Find where the given text appears and provide that cell's center as [x, y] coordinate. 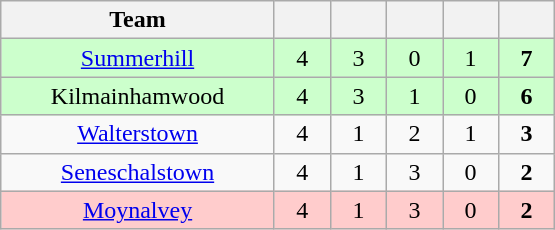
Moynalvey [138, 210]
6 [527, 96]
Summerhill [138, 58]
Seneschalstown [138, 172]
Kilmainhamwood [138, 96]
Walterstown [138, 134]
7 [527, 58]
Team [138, 20]
